Output the [X, Y] coordinate of the center of the cell containing the given text.  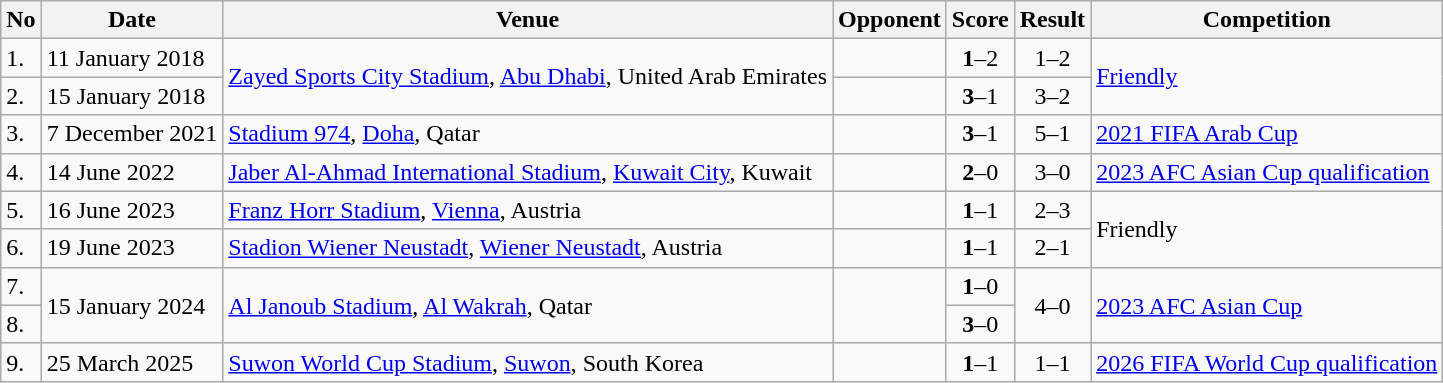
Opponent [889, 20]
Suwon World Cup Stadium, Suwon, South Korea [528, 362]
Jaber Al-Ahmad International Stadium, Kuwait City, Kuwait [528, 172]
5–1 [1052, 134]
25 March 2025 [132, 362]
3. [21, 134]
7 December 2021 [132, 134]
2–0 [980, 172]
Al Janoub Stadium, Al Wakrah, Qatar [528, 305]
2–1 [1052, 248]
Stadium 974, Doha, Qatar [528, 134]
19 June 2023 [132, 248]
14 June 2022 [132, 172]
2023 AFC Asian Cup qualification [1267, 172]
Stadion Wiener Neustadt, Wiener Neustadt, Austria [528, 248]
9. [21, 362]
2026 FIFA World Cup qualification [1267, 362]
3–2 [1052, 96]
Venue [528, 20]
4–0 [1052, 305]
4. [21, 172]
1–0 [980, 286]
15 January 2018 [132, 96]
6. [21, 248]
Zayed Sports City Stadium, Abu Dhabi, United Arab Emirates [528, 77]
Competition [1267, 20]
7. [21, 286]
Date [132, 20]
1. [21, 58]
16 June 2023 [132, 210]
11 January 2018 [132, 58]
2021 FIFA Arab Cup [1267, 134]
Franz Horr Stadium, Vienna, Austria [528, 210]
5. [21, 210]
Result [1052, 20]
2. [21, 96]
15 January 2024 [132, 305]
2023 AFC Asian Cup [1267, 305]
2–3 [1052, 210]
No [21, 20]
Score [980, 20]
8. [21, 324]
